Return the (x, y) coordinate for the center point of the cell that contains the specified text.  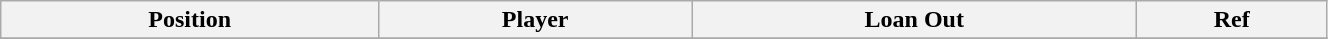
Ref (1232, 20)
Player (536, 20)
Loan Out (914, 20)
Position (190, 20)
